From the cell containing the given text, extract its center point as [X, Y] coordinate. 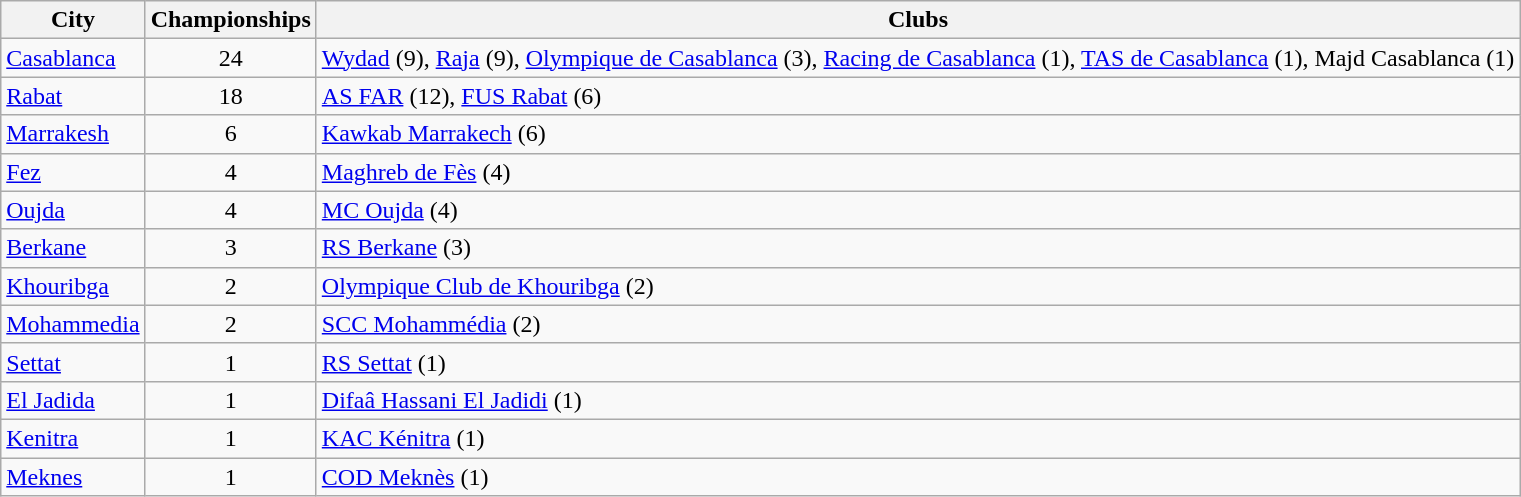
Khouribga [73, 286]
Wydad (9), Raja (9), Olympique de Casablanca (3), Racing de Casablanca (1), TAS de Casablanca (1), Majd Casablanca (1) [918, 58]
RS Settat (1) [918, 362]
18 [230, 96]
Mohammedia [73, 324]
3 [230, 248]
24 [230, 58]
AS FAR (12), FUS Rabat (6) [918, 96]
6 [230, 134]
Championships [230, 20]
Marrakesh [73, 134]
Kenitra [73, 438]
KAC Kénitra (1) [918, 438]
Rabat [73, 96]
Difaâ Hassani El Jadidi (1) [918, 400]
COD Meknès (1) [918, 477]
City [73, 20]
Meknes [73, 477]
RS Berkane (3) [918, 248]
SCC Mohammédia (2) [918, 324]
Kawkab Marrakech (6) [918, 134]
Berkane [73, 248]
Maghreb de Fès (4) [918, 172]
Fez [73, 172]
Olympique Club de Khouribga (2) [918, 286]
Casablanca [73, 58]
Oujda [73, 210]
Clubs [918, 20]
Settat [73, 362]
El Jadida [73, 400]
MC Oujda (4) [918, 210]
